From the cell containing the given text, extract its center point as (x, y) coordinate. 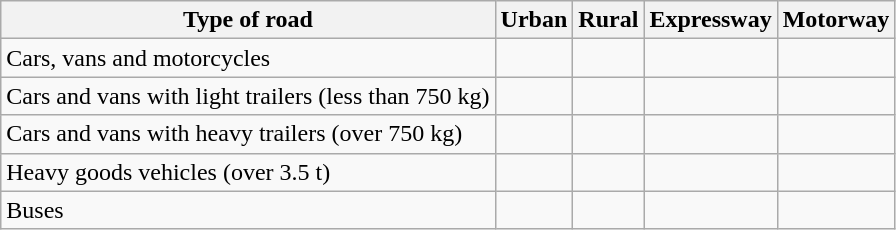
Cars and vans with heavy trailers (over 750 kg) (248, 134)
Rural (608, 20)
Expressway (710, 20)
Heavy goods vehicles (over 3.5 t) (248, 172)
Cars and vans with light trailers (less than 750 kg) (248, 96)
Type of road (248, 20)
Urban (534, 20)
Cars, vans and motorcycles (248, 58)
Motorway (836, 20)
Buses (248, 210)
